Scan for the cell matching the given text and deliver its [x, y] coordinate at center. 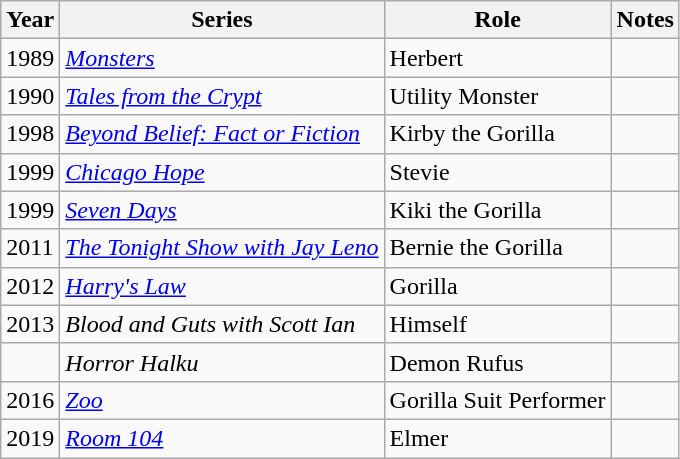
Role [498, 20]
Kiki the Gorilla [498, 210]
1990 [30, 96]
1989 [30, 58]
Horror Halku [222, 362]
Tales from the Crypt [222, 96]
The Tonight Show with Jay Leno [222, 248]
Room 104 [222, 438]
Blood and Guts with Scott Ian [222, 324]
Demon Rufus [498, 362]
2012 [30, 286]
Stevie [498, 172]
Herbert [498, 58]
Series [222, 20]
Notes [645, 20]
Seven Days [222, 210]
Year [30, 20]
Himself [498, 324]
Beyond Belief: Fact or Fiction [222, 134]
Gorilla [498, 286]
2011 [30, 248]
1998 [30, 134]
Harry's Law [222, 286]
Bernie the Gorilla [498, 248]
Gorilla Suit Performer [498, 400]
2016 [30, 400]
Chicago Hope [222, 172]
Zoo [222, 400]
Utility Monster [498, 96]
2013 [30, 324]
Monsters [222, 58]
Kirby the Gorilla [498, 134]
Elmer [498, 438]
2019 [30, 438]
